Capture the cell that displays the provided text and extract its (X, Y) central coordinate. 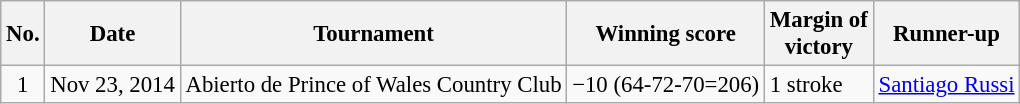
Winning score (666, 34)
Tournament (374, 34)
Date (112, 34)
Nov 23, 2014 (112, 85)
No. (23, 34)
Santiago Russi (946, 85)
−10 (64-72-70=206) (666, 85)
Abierto de Prince of Wales Country Club (374, 85)
1 stroke (818, 85)
Runner-up (946, 34)
Margin ofvictory (818, 34)
1 (23, 85)
